Pinpoint the cell where the given text exists, returning its [x, y] midpoint coordinate. 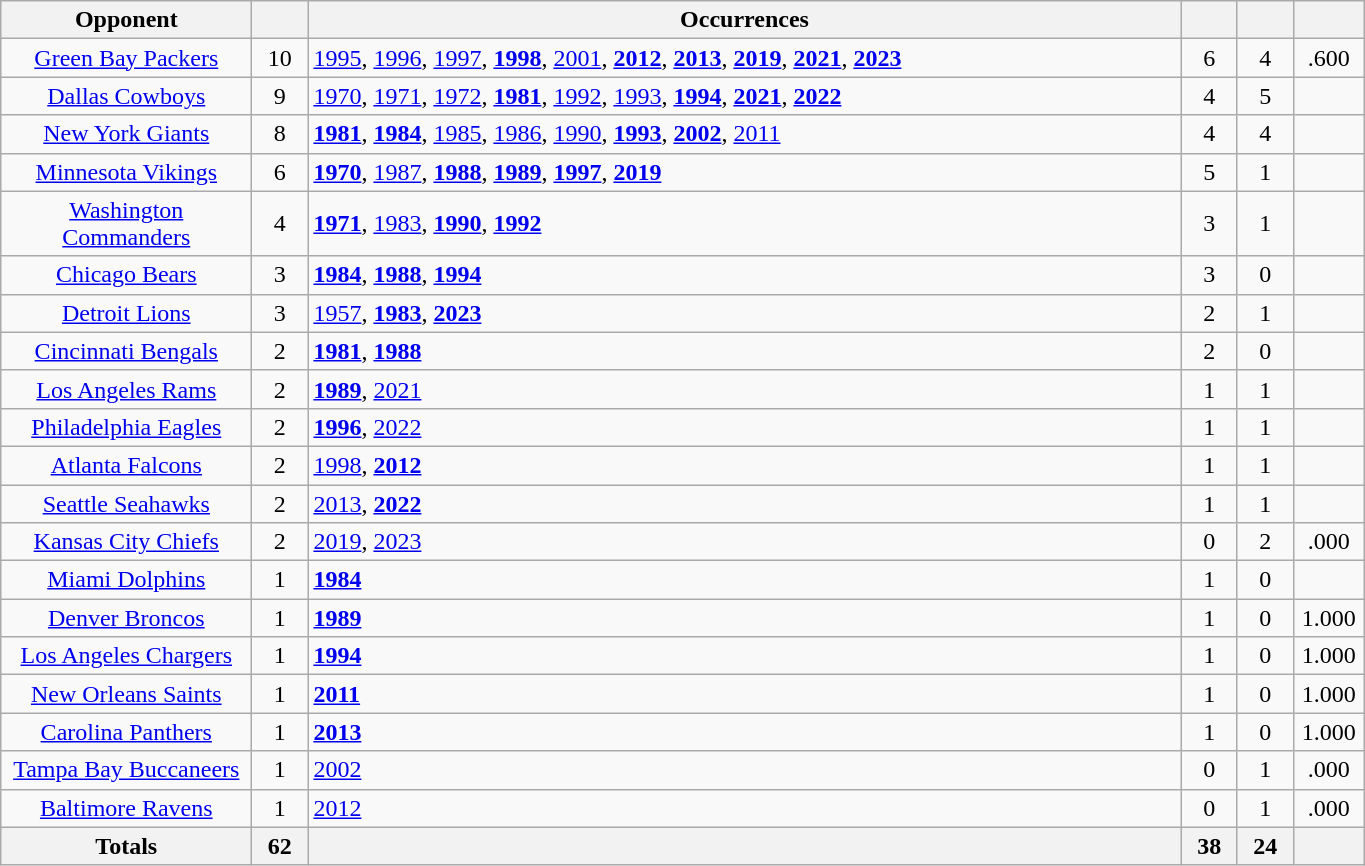
1957, 1983, 2023 [744, 313]
2002 [744, 770]
1995, 1996, 1997, 1998, 2001, 2012, 2013, 2019, 2021, 2023 [744, 58]
Totals [126, 846]
New Orleans Saints [126, 694]
1994 [744, 656]
Los Angeles Rams [126, 389]
1998, 2012 [744, 465]
9 [280, 96]
New York Giants [126, 134]
Seattle Seahawks [126, 503]
.600 [1328, 58]
Chicago Bears [126, 275]
Green Bay Packers [126, 58]
Denver Broncos [126, 618]
2011 [744, 694]
1984 [744, 580]
1989, 2021 [744, 389]
Detroit Lions [126, 313]
Miami Dolphins [126, 580]
Washington Commanders [126, 224]
1984, 1988, 1994 [744, 275]
Carolina Panthers [126, 732]
Occurrences [744, 20]
Philadelphia Eagles [126, 427]
1996, 2022 [744, 427]
1970, 1987, 1988, 1989, 1997, 2019 [744, 172]
2019, 2023 [744, 542]
8 [280, 134]
1981, 1984, 1985, 1986, 1990, 1993, 2002, 2011 [744, 134]
Kansas City Chiefs [126, 542]
Atlanta Falcons [126, 465]
Dallas Cowboys [126, 96]
10 [280, 58]
62 [280, 846]
Minnesota Vikings [126, 172]
24 [1265, 846]
2012 [744, 808]
38 [1209, 846]
Los Angeles Chargers [126, 656]
1971, 1983, 1990, 1992 [744, 224]
Baltimore Ravens [126, 808]
Cincinnati Bengals [126, 351]
1970, 1971, 1972, 1981, 1992, 1993, 1994, 2021, 2022 [744, 96]
2013 [744, 732]
1989 [744, 618]
Tampa Bay Buccaneers [126, 770]
1981, 1988 [744, 351]
Opponent [126, 20]
2013, 2022 [744, 503]
